For the text-containing cell, return its midpoint in [x, y] coordinate format. 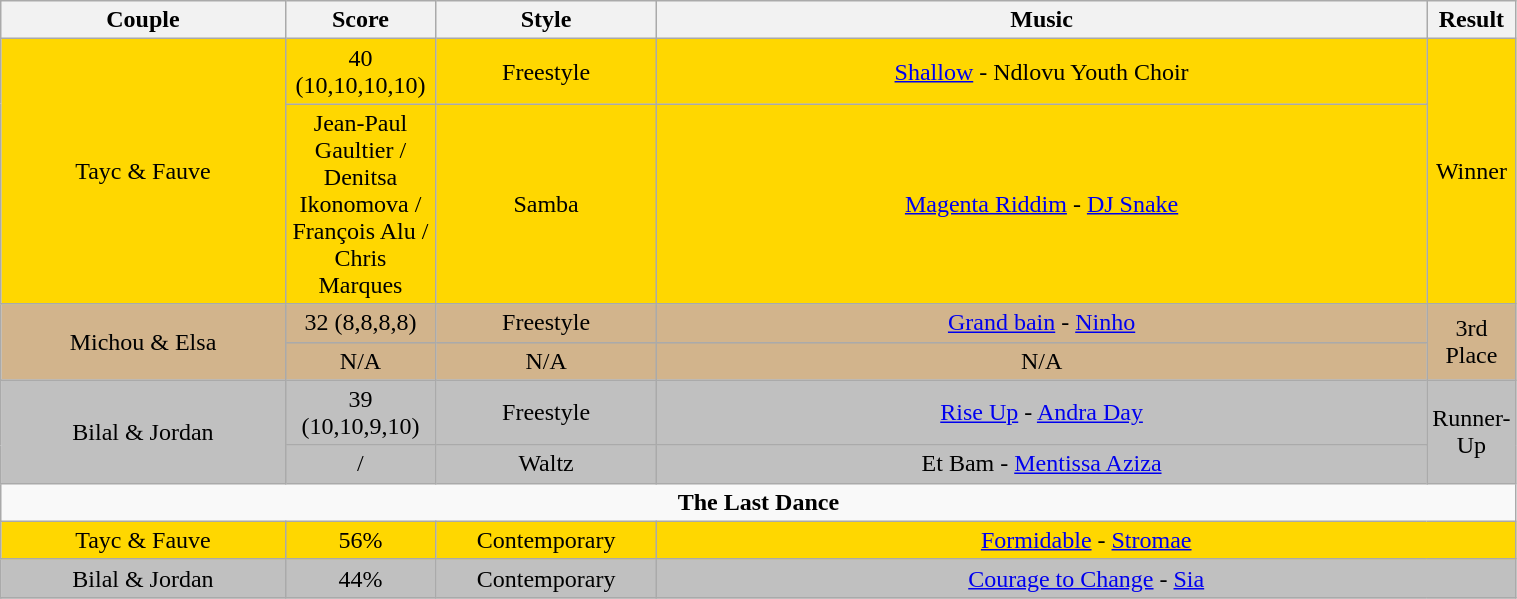
Music [1041, 20]
32 (8,8,8,8) [360, 323]
Formidable - Stromae [1086, 540]
40 (10,10,10,10) [360, 72]
Michou & Elsa [143, 342]
Runner-Up [1472, 432]
Result [1472, 20]
Waltz [546, 464]
The Last Dance [758, 502]
Grand bain - Ninho [1041, 323]
Courage to Change - Sia [1086, 578]
Score [360, 20]
Shallow - Ndlovu Youth Choir [1041, 72]
Samba [546, 204]
Couple [143, 20]
44% [360, 578]
Winner [1472, 172]
3rd Place [1472, 342]
Jean-Paul Gaultier / Denitsa Ikonomova / François Alu / Chris Marques [360, 204]
39 (10,10,9,10) [360, 412]
56% [360, 540]
Et Bam - Mentissa Aziza [1041, 464]
Rise Up - Andra Day [1041, 412]
Style [546, 20]
Magenta Riddim - DJ Snake [1041, 204]
/ [360, 464]
